Determine the (X, Y) coordinate at the center of the cell enclosing the given text.  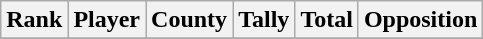
Player (107, 20)
Rank (34, 20)
Tally (264, 20)
County (190, 20)
Opposition (420, 20)
Total (327, 20)
